Return [X, Y] of the center of cell containing provided text 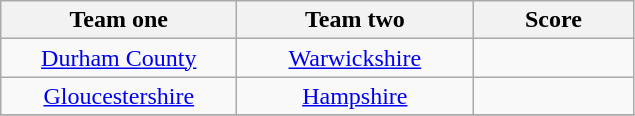
Team one [119, 20]
Warwickshire [355, 58]
Durham County [119, 58]
Hampshire [355, 96]
Score [554, 20]
Gloucestershire [119, 96]
Team two [355, 20]
